Pinpoint the cell where the given text exists, returning its (x, y) midpoint coordinate. 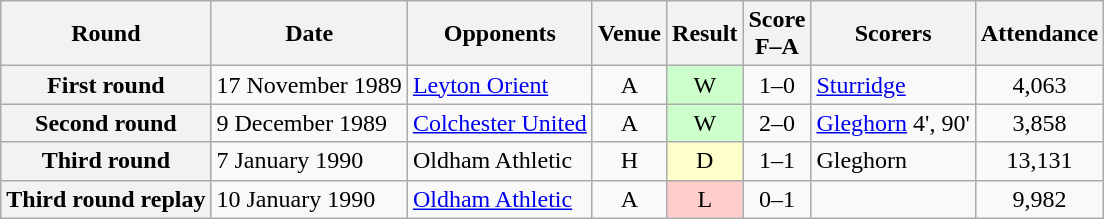
Scorers (893, 34)
Venue (629, 34)
H (629, 161)
L (705, 199)
ScoreF–A (777, 34)
D (705, 161)
10 January 1990 (309, 199)
4,063 (1039, 85)
9,982 (1039, 199)
Third round (106, 161)
Third round replay (106, 199)
17 November 1989 (309, 85)
7 January 1990 (309, 161)
Date (309, 34)
Second round (106, 123)
Sturridge (893, 85)
0–1 (777, 199)
Result (705, 34)
Gleghorn 4', 90' (893, 123)
Leyton Orient (500, 85)
1–1 (777, 161)
Colchester United (500, 123)
Attendance (1039, 34)
First round (106, 85)
Round (106, 34)
2–0 (777, 123)
13,131 (1039, 161)
9 December 1989 (309, 123)
1–0 (777, 85)
Gleghorn (893, 161)
3,858 (1039, 123)
Opponents (500, 34)
